For the text-containing cell, return its midpoint in (X, Y) coordinate format. 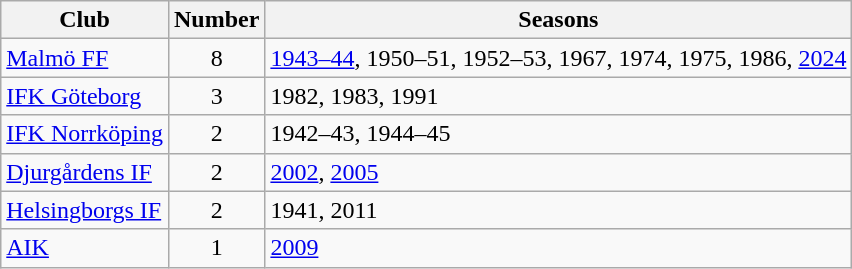
AIK (85, 248)
IFK Norrköping (85, 134)
1941, 2011 (558, 210)
2002, 2005 (558, 172)
Club (85, 20)
8 (216, 58)
Number (216, 20)
Djurgårdens IF (85, 172)
Seasons (558, 20)
1 (216, 248)
Malmö FF (85, 58)
Helsingborgs IF (85, 210)
1943–44, 1950–51, 1952–53, 1967, 1974, 1975, 1986, 2024 (558, 58)
1982, 1983, 1991 (558, 96)
1942–43, 1944–45 (558, 134)
2009 (558, 248)
3 (216, 96)
IFK Göteborg (85, 96)
